Detect which cell encompasses the target text, then output its (X, Y) center coordinate. 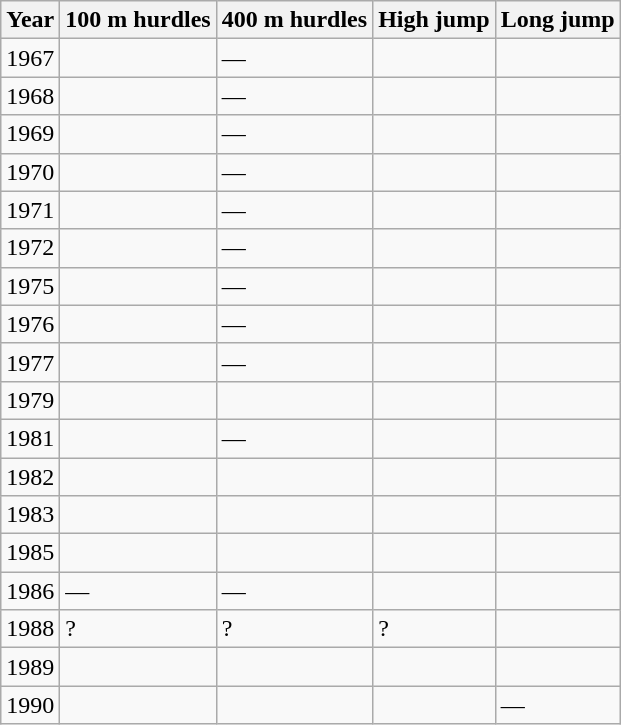
1977 (30, 362)
1986 (30, 591)
1975 (30, 286)
1976 (30, 324)
1985 (30, 553)
1979 (30, 400)
1968 (30, 96)
Long jump (558, 20)
1981 (30, 438)
1972 (30, 248)
1969 (30, 134)
1989 (30, 667)
High jump (434, 20)
400 m hurdles (294, 20)
1970 (30, 172)
1971 (30, 210)
1967 (30, 58)
1983 (30, 515)
Year (30, 20)
1982 (30, 477)
100 m hurdles (138, 20)
1988 (30, 629)
1990 (30, 705)
